Search for the cell housing the specified text and yield its (X, Y) center coordinate. 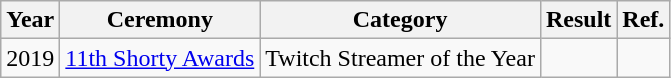
Year (30, 20)
Category (400, 20)
2019 (30, 58)
Ceremony (160, 20)
Twitch Streamer of the Year (400, 58)
11th Shorty Awards (160, 58)
Result (578, 20)
Ref. (644, 20)
